Search for the cell housing the specified text and yield its [x, y] center coordinate. 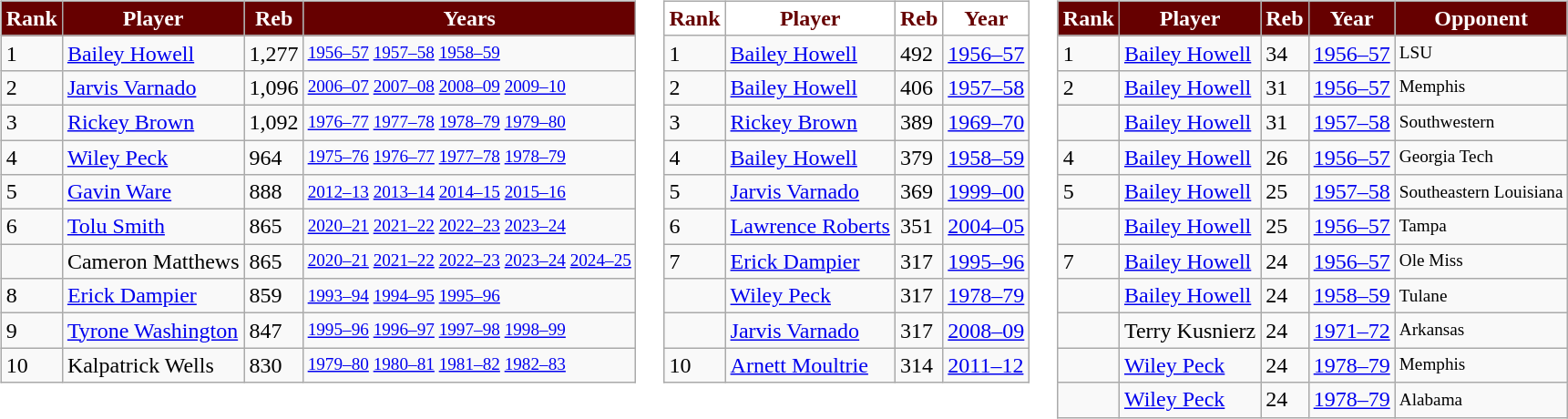
34 [1285, 53]
859 [273, 296]
9 [31, 331]
1,277 [273, 53]
369 [918, 192]
1,096 [273, 87]
Arkansas [1481, 331]
1995–96 [986, 261]
8 [31, 296]
Years [469, 18]
Alabama [1481, 400]
1956–57 1957–58 1958–59 [469, 53]
830 [273, 365]
847 [273, 331]
Gavin Ware [153, 192]
Lawrence Roberts [810, 227]
Southwestern [1481, 122]
492 [918, 53]
Ole Miss [1481, 261]
2020–21 2021–22 2022–23 2023–24 [469, 227]
2012–13 2013–14 2014–15 2015–16 [469, 192]
LSU [1481, 53]
Tampa [1481, 227]
389 [918, 122]
Georgia Tech [1481, 158]
2006–07 2007–08 2008–09 2009–10 [469, 87]
1993–94 1994–95 1995–96 [469, 296]
1995–96 1996–97 1997–98 1998–99 [469, 331]
1,092 [273, 122]
314 [918, 365]
Opponent [1481, 18]
Kalpatrick Wells [153, 365]
2011–12 [986, 365]
1979–80 1980–81 1981–82 1982–83 [469, 365]
888 [273, 192]
964 [273, 158]
1969–70 [986, 122]
26 [1285, 158]
351 [918, 227]
1975–76 1976–77 1977–78 1978–79 [469, 158]
2008–09 [986, 331]
379 [918, 158]
Arnett Moultrie [810, 365]
Tulane [1481, 296]
2004–05 [986, 227]
Tolu Smith [153, 227]
2020–21 2021–22 2022–23 2023–24 2024–25 [469, 261]
Southeastern Louisiana [1481, 192]
Tyrone Washington [153, 331]
Cameron Matthews [153, 261]
1976–77 1977–78 1978–79 1979–80 [469, 122]
1999–00 [986, 192]
406 [918, 87]
1971–72 [1352, 331]
Terry Kusnierz [1190, 331]
